Extract the [x, y] coordinate from the center of the cell holding the provided text.  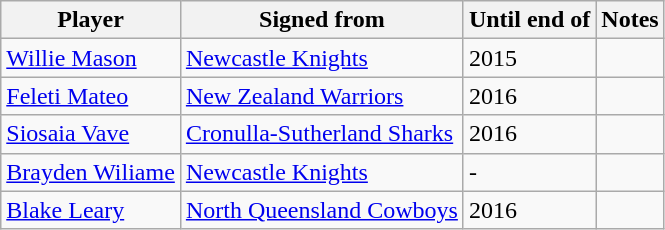
Willie Mason [91, 58]
Siosaia Vave [91, 134]
Cronulla-Sutherland Sharks [322, 134]
Until end of [529, 20]
Blake Leary [91, 210]
North Queensland Cowboys [322, 210]
Feleti Mateo [91, 96]
Player [91, 20]
2015 [529, 58]
- [529, 172]
Brayden Wiliame [91, 172]
New Zealand Warriors [322, 96]
Signed from [322, 20]
Notes [630, 20]
